From the cell containing the given text, extract its center point as [x, y] coordinate. 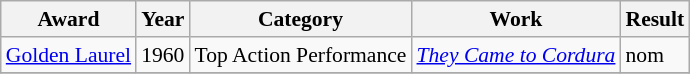
They Came to Cordura [516, 55]
Work [516, 19]
1960 [162, 55]
Top Action Performance [300, 55]
Award [68, 19]
nom [654, 55]
Golden Laurel [68, 55]
Category [300, 19]
Year [162, 19]
Result [654, 19]
